Pinpoint the cell where the given text exists, returning its (x, y) midpoint coordinate. 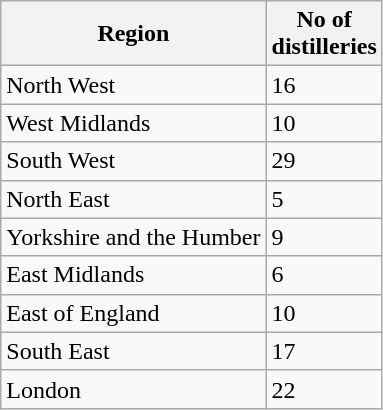
South West (134, 161)
29 (324, 161)
West Midlands (134, 123)
16 (324, 85)
North East (134, 199)
Yorkshire and the Humber (134, 237)
5 (324, 199)
No ofdistilleries (324, 34)
9 (324, 237)
6 (324, 275)
South East (134, 351)
East of England (134, 313)
Region (134, 34)
North West (134, 85)
London (134, 389)
East Midlands (134, 275)
17 (324, 351)
22 (324, 389)
